Identify which cell holds the provided text, then report its [X, Y] central coordinate. 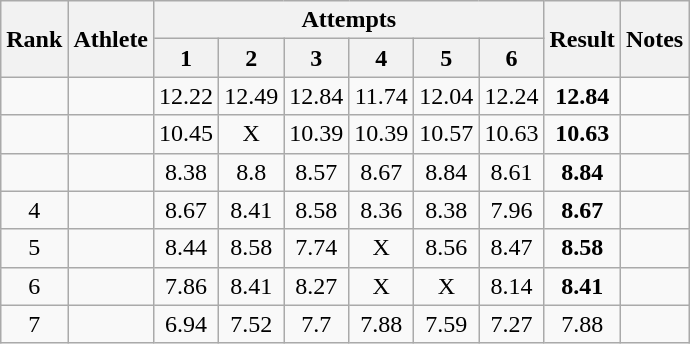
8.8 [252, 172]
Athlete [111, 39]
7.27 [512, 324]
10.45 [186, 134]
Notes [654, 39]
Attempts [349, 20]
Rank [34, 39]
7.86 [186, 286]
8.36 [382, 210]
7.7 [316, 324]
11.74 [382, 96]
7 [34, 324]
6.94 [186, 324]
12.24 [512, 96]
2 [252, 58]
1 [186, 58]
7.59 [446, 324]
8.56 [446, 248]
Result [582, 39]
7.96 [512, 210]
3 [316, 58]
12.49 [252, 96]
8.14 [512, 286]
12.04 [446, 96]
8.27 [316, 286]
10.57 [446, 134]
12.22 [186, 96]
7.74 [316, 248]
8.47 [512, 248]
8.44 [186, 248]
7.52 [252, 324]
8.57 [316, 172]
8.61 [512, 172]
